Determine the [X, Y] coordinate at the center of the cell enclosing the given text.  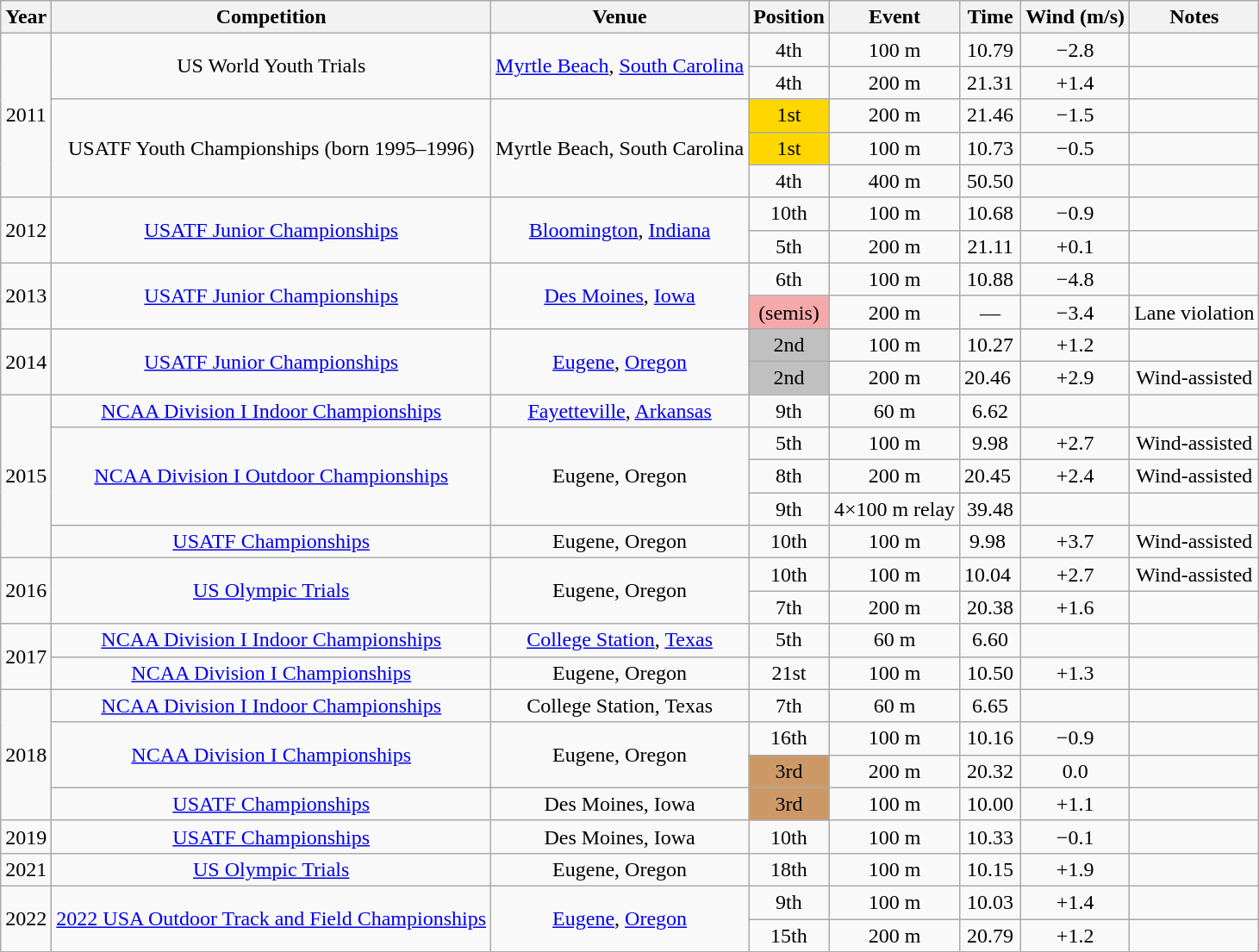
20.46 [991, 377]
Venue [620, 17]
21.31 [991, 83]
Time [991, 17]
2022 [26, 918]
15th [789, 935]
— [991, 312]
16th [789, 738]
20.79 [991, 935]
2014 [26, 361]
50.50 [991, 181]
−2.8 [1075, 50]
+1.1 [1075, 804]
2016 [26, 591]
Event [894, 17]
10.88 [991, 279]
US World Youth Trials [271, 66]
10.03 [991, 902]
+1.9 [1075, 869]
Lane violation [1194, 312]
21.46 [991, 115]
10.16 [991, 738]
Notes [1194, 17]
4×100 m relay [894, 509]
+1.3 [1075, 673]
Fayetteville, Arkansas [620, 411]
10.68 [991, 214]
18th [789, 869]
Year [26, 17]
400 m [894, 181]
6.62 [991, 411]
21st [789, 673]
10.33 [991, 837]
−3.4 [1075, 312]
20.45 [991, 476]
−1.5 [1075, 115]
0.0 [1075, 771]
Position [789, 17]
10.15 [991, 869]
(semis) [789, 312]
2022 USA Outdoor Track and Field Championships [271, 918]
2018 [26, 755]
Wind (m/s) [1075, 17]
10.00 [991, 804]
+0.1 [1075, 246]
6th [789, 279]
2015 [26, 476]
39.48 [991, 509]
10.50 [991, 673]
10.27 [991, 345]
−0.1 [1075, 837]
10.73 [991, 148]
8th [789, 476]
21.11 [991, 246]
NCAA Division I Outdoor Championships [271, 476]
Competition [271, 17]
2017 [26, 656]
2013 [26, 296]
+2.9 [1075, 377]
2012 [26, 230]
6.65 [991, 706]
20.32 [991, 771]
2021 [26, 869]
10.79 [991, 50]
2019 [26, 837]
+1.6 [1075, 607]
−4.8 [1075, 279]
20.38 [991, 607]
USATF Youth Championships (born 1995–1996) [271, 148]
6.60 [991, 640]
−0.5 [1075, 148]
+2.4 [1075, 476]
+3.7 [1075, 542]
10.04 [991, 575]
2011 [26, 115]
Bloomington, Indiana [620, 230]
